Return the [x, y] coordinate for the center point of the cell that contains the specified text.  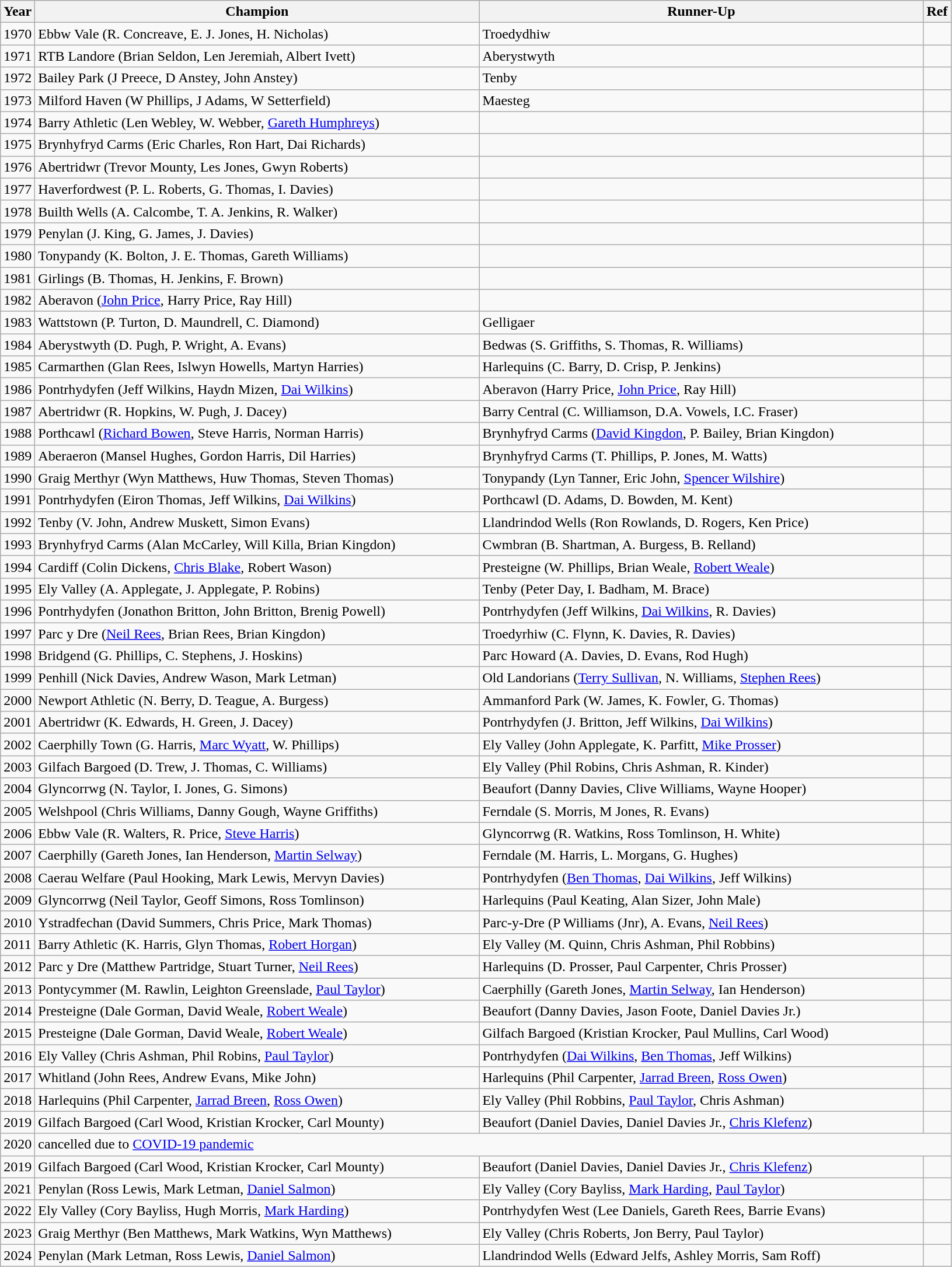
Ebbw Vale (R. Walters, R. Price, Steve Harris) [257, 833]
Tonypandy (Lyn Tanner, Eric John, Spencer Wilshire) [702, 478]
Troedyrhiw (C. Flynn, K. Davies, R. Davies) [702, 633]
2014 [18, 1011]
1985 [18, 367]
Porthcawl (D. Adams, D. Bowden, M. Kent) [702, 500]
Glyncorrwg (R. Watkins, Ross Tomlinson, H. White) [702, 833]
2022 [18, 1211]
1974 [18, 123]
Glyncorrwg (N. Taylor, I. Jones, G. Simons) [257, 789]
1993 [18, 545]
Llandrindod Wells (Ron Rowlands, D. Rogers, Ken Price) [702, 522]
1986 [18, 389]
2021 [18, 1189]
2006 [18, 833]
Brynhyfryd Carms (David Kingdon, P. Bailey, Brian Kingdon) [702, 434]
Maesteg [702, 100]
Barry Athletic (Len Webley, W. Webber, Gareth Humphreys) [257, 123]
Caerphilly (Gareth Jones, Ian Henderson, Martin Selway) [257, 856]
Parc y Dre (Matthew Partridge, Stuart Turner, Neil Rees) [257, 966]
1977 [18, 189]
Troedydhiw [702, 34]
1987 [18, 411]
Caerphilly Town (G. Harris, Marc Wyatt, W. Phillips) [257, 745]
Abertridwr (Trevor Mounty, Les Jones, Gwyn Roberts) [257, 167]
Aberaeron (Mansel Hughes, Gordon Harris, Dil Harries) [257, 456]
1981 [18, 278]
Ely Valley (Chris Ashman, Phil Robins, Paul Taylor) [257, 1056]
Pontycymmer (M. Rawlin, Leighton Greenslade, Paul Taylor) [257, 989]
Old Landorians (Terry Sullivan, N. Williams, Stephen Rees) [702, 678]
1980 [18, 256]
Porthcawl (Richard Bowen, Steve Harris, Norman Harris) [257, 434]
1975 [18, 145]
1988 [18, 434]
Bridgend (G. Phillips, C. Stephens, J. Hoskins) [257, 656]
Carmarthen (Glan Rees, Islwyn Howells, Martyn Harries) [257, 367]
Welshpool (Chris Williams, Danny Gough, Wayne Griffiths) [257, 811]
Pontrhydyfen (Eiron Thomas, Jeff Wilkins, Dai Wilkins) [257, 500]
2017 [18, 1078]
RTB Landore (Brian Seldon, Len Jeremiah, Albert Ivett) [257, 56]
2004 [18, 789]
Newport Athletic (N. Berry, D. Teague, A. Burgess) [257, 700]
Gelligaer [702, 323]
2013 [18, 989]
Ely Valley (Phil Robins, Chris Ashman, R. Kinder) [702, 767]
Graig Merthyr (Wyn Matthews, Huw Thomas, Steven Thomas) [257, 478]
Ely Valley (M. Quinn, Chris Ashman, Phil Robbins) [702, 944]
Year [18, 12]
Ely Valley (Cory Bayliss, Hugh Morris, Mark Harding) [257, 1211]
Caerphilly (Gareth Jones, Martin Selway, Ian Henderson) [702, 989]
2001 [18, 722]
2012 [18, 966]
Beaufort (Danny Davies, Clive Williams, Wayne Hooper) [702, 789]
Ferndale (M. Harris, L. Morgans, G. Hughes) [702, 856]
1984 [18, 345]
1978 [18, 211]
2011 [18, 944]
Cwmbran (B. Shartman, A. Burgess, B. Relland) [702, 545]
1995 [18, 589]
Barry Central (C. Williamson, D.A. Vowels, I.C. Fraser) [702, 411]
Graig Merthyr (Ben Matthews, Mark Watkins, Wyn Matthews) [257, 1233]
Girlings (B. Thomas, H. Jenkins, F. Brown) [257, 278]
Ely Valley (A. Applegate, J. Applegate, P. Robins) [257, 589]
2016 [18, 1056]
Bedwas (S. Griffiths, S. Thomas, R. Williams) [702, 345]
2003 [18, 767]
Parc Howard (A. Davies, D. Evans, Rod Hugh) [702, 656]
Bailey Park (J Preece, D Anstey, John Anstey) [257, 78]
2024 [18, 1255]
Parc y Dre (Neil Rees, Brian Rees, Brian Kingdon) [257, 633]
1999 [18, 678]
1992 [18, 522]
cancelled due to COVID-19 pandemic [493, 1144]
Pontrhydyfen (J. Britton, Jeff Wilkins, Dai Wilkins) [702, 722]
Ely Valley (Cory Bayliss, Mark Harding, Paul Taylor) [702, 1189]
Pontrhydyfen (Dai Wilkins, Ben Thomas, Jeff Wilkins) [702, 1056]
Aberystwyth [702, 56]
1994 [18, 567]
1989 [18, 456]
Haverfordwest (P. L. Roberts, G. Thomas, I. Davies) [257, 189]
Ely Valley (Phil Robbins, Paul Taylor, Chris Ashman) [702, 1100]
Pontrhydyfen (Jeff Wilkins, Haydn Mizen, Dai Wilkins) [257, 389]
Abertridwr (K. Edwards, H. Green, J. Dacey) [257, 722]
Brynhyfryd Carms (T. Phillips, P. Jones, M. Watts) [702, 456]
Abertridwr (R. Hopkins, W. Pugh, J. Dacey) [257, 411]
Tenby [702, 78]
1979 [18, 233]
Barry Athletic (K. Harris, Glyn Thomas, Robert Horgan) [257, 944]
Penylan (Ross Lewis, Mark Letman, Daniel Salmon) [257, 1189]
Gilfach Bargoed (Kristian Krocker, Paul Mullins, Carl Wood) [702, 1034]
Parc-y-Dre (P Williams (Jnr), A. Evans, Neil Rees) [702, 922]
Brynhyfryd Carms (Eric Charles, Ron Hart, Dai Richards) [257, 145]
Ferndale (S. Morris, M Jones, R. Evans) [702, 811]
Ely Valley (John Applegate, K. Parfitt, Mike Prosser) [702, 745]
Llandrindod Wells (Edward Jelfs, Ashley Morris, Sam Roff) [702, 1255]
Ely Valley (Chris Roberts, Jon Berry, Paul Taylor) [702, 1233]
Harlequins (C. Barry, D. Crisp, P. Jenkins) [702, 367]
Tenby (V. John, Andrew Muskett, Simon Evans) [257, 522]
2002 [18, 745]
2018 [18, 1100]
Harlequins (Paul Keating, Alan Sizer, John Male) [702, 900]
1972 [18, 78]
Ystradfechan (David Summers, Chris Price, Mark Thomas) [257, 922]
2010 [18, 922]
1991 [18, 500]
Presteigne (W. Phillips, Brian Weale, Robert Weale) [702, 567]
2005 [18, 811]
Ebbw Vale (R. Concreave, E. J. Jones, H. Nicholas) [257, 34]
1996 [18, 611]
Caerau Welfare (Paul Hooking, Mark Lewis, Mervyn Davies) [257, 878]
Whitland (John Rees, Andrew Evans, Mike John) [257, 1078]
2007 [18, 856]
Milford Haven (W Phillips, J Adams, W Setterfield) [257, 100]
Runner-Up [702, 12]
Pontrhydyfen (Jeff Wilkins, Dai Wilkins, R. Davies) [702, 611]
Harlequins (D. Prosser, Paul Carpenter, Chris Prosser) [702, 966]
Aberystwyth (D. Pugh, P. Wright, A. Evans) [257, 345]
2008 [18, 878]
Wattstown (P. Turton, D. Maundrell, C. Diamond) [257, 323]
1970 [18, 34]
Penhill (Nick Davies, Andrew Wason, Mark Letman) [257, 678]
Pontrhydyfen (Jonathon Britton, John Britton, Brenig Powell) [257, 611]
1997 [18, 633]
Gilfach Bargoed (D. Trew, J. Thomas, C. Williams) [257, 767]
1982 [18, 301]
1990 [18, 478]
1971 [18, 56]
Penylan (J. King, G. James, J. Davies) [257, 233]
2000 [18, 700]
1998 [18, 656]
Builth Wells (A. Calcombe, T. A. Jenkins, R. Walker) [257, 211]
2015 [18, 1034]
2020 [18, 1144]
1983 [18, 323]
Tonypandy (K. Bolton, J. E. Thomas, Gareth Williams) [257, 256]
Ammanford Park (W. James, K. Fowler, G. Thomas) [702, 700]
1976 [18, 167]
Aberavon (John Price, Harry Price, Ray Hill) [257, 301]
Penylan (Mark Letman, Ross Lewis, Daniel Salmon) [257, 1255]
Beaufort (Danny Davies, Jason Foote, Daniel Davies Jr.) [702, 1011]
Champion [257, 12]
Glyncorrwg (Neil Taylor, Geoff Simons, Ross Tomlinson) [257, 900]
Aberavon (Harry Price, John Price, Ray Hill) [702, 389]
Ref [937, 12]
Cardiff (Colin Dickens, Chris Blake, Robert Wason) [257, 567]
Pontrhydyfen West (Lee Daniels, Gareth Rees, Barrie Evans) [702, 1211]
Brynhyfryd Carms (Alan McCarley, Will Killa, Brian Kingdon) [257, 545]
2023 [18, 1233]
Tenby (Peter Day, I. Badham, M. Brace) [702, 589]
Pontrhydyfen (Ben Thomas, Dai Wilkins, Jeff Wilkins) [702, 878]
1973 [18, 100]
2009 [18, 900]
